For the text-containing cell, return its midpoint in (x, y) coordinate format. 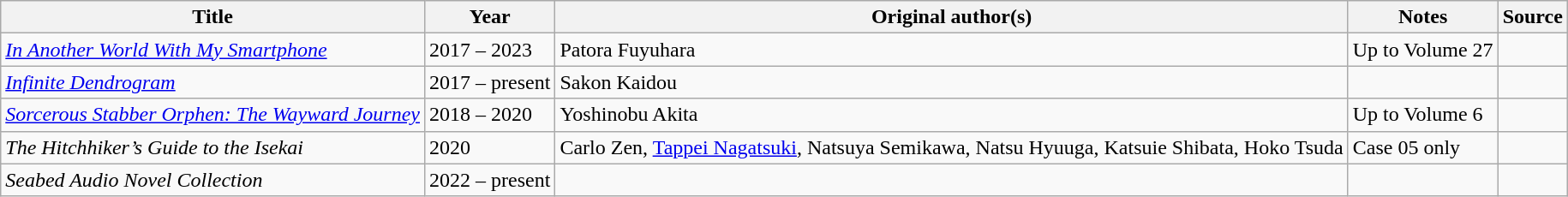
2018 – 2020 (490, 115)
Sakon Kaidou (951, 82)
2022 – present (490, 180)
Original author(s) (951, 17)
Seabed Audio Novel Collection (212, 180)
Up to Volume 27 (1422, 50)
The Hitchhiker’s Guide to the Isekai (212, 147)
2017 – 2023 (490, 50)
Title (212, 17)
Sorcerous Stabber Orphen: The Wayward Journey (212, 115)
Yoshinobu Akita (951, 115)
Case 05 only (1422, 147)
Patora Fuyuhara (951, 50)
In Another World With My Smartphone (212, 50)
Year (490, 17)
Notes (1422, 17)
Source (1532, 17)
2020 (490, 147)
Up to Volume 6 (1422, 115)
Carlo Zen, Tappei Nagatsuki, Natsuya Semikawa, Natsu Hyuuga, Katsuie Shibata, Hoko Tsuda (951, 147)
Infinite Dendrogram (212, 82)
2017 – present (490, 82)
